Return (X, Y) of the center of cell containing provided text 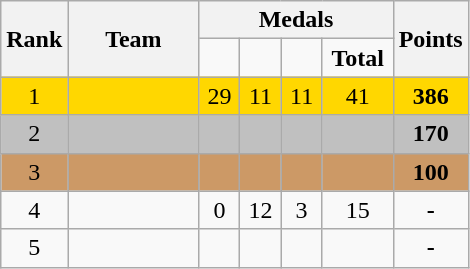
Points (430, 39)
41 (358, 96)
29 (220, 96)
100 (430, 172)
170 (430, 134)
12 (260, 210)
386 (430, 96)
1 (34, 96)
Team (134, 39)
Rank (34, 39)
0 (220, 210)
Total (358, 58)
15 (358, 210)
5 (34, 248)
4 (34, 210)
Medals (296, 20)
2 (34, 134)
